Pinpoint the cell where the given text exists, returning its (X, Y) midpoint coordinate. 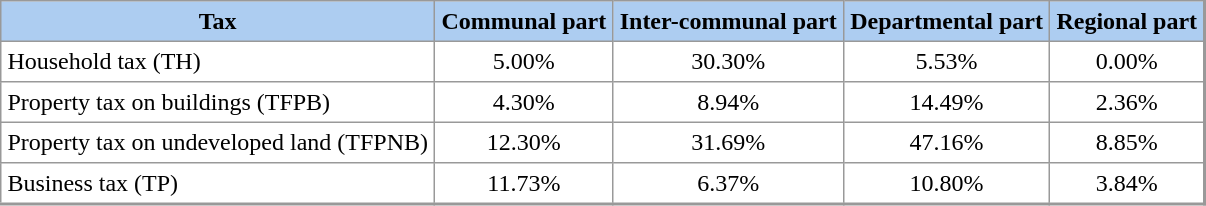
Communal part (524, 21)
3.84% (1128, 184)
4.30% (524, 102)
Business tax (TP) (218, 184)
11.73% (524, 184)
5.00% (524, 61)
Tax (218, 21)
10.80% (947, 184)
2.36% (1128, 102)
Departmental part (947, 21)
Property tax on undeveloped land (TFPNB) (218, 142)
30.30% (728, 61)
Household tax (TH) (218, 61)
8.94% (728, 102)
5.53% (947, 61)
14.49% (947, 102)
Regional part (1128, 21)
6.37% (728, 184)
47.16% (947, 142)
0.00% (1128, 61)
Property tax on buildings (TFPB) (218, 102)
8.85% (1128, 142)
31.69% (728, 142)
Inter-communal part (728, 21)
12.30% (524, 142)
